Find where the given text appears and provide that cell's center as (X, Y) coordinate. 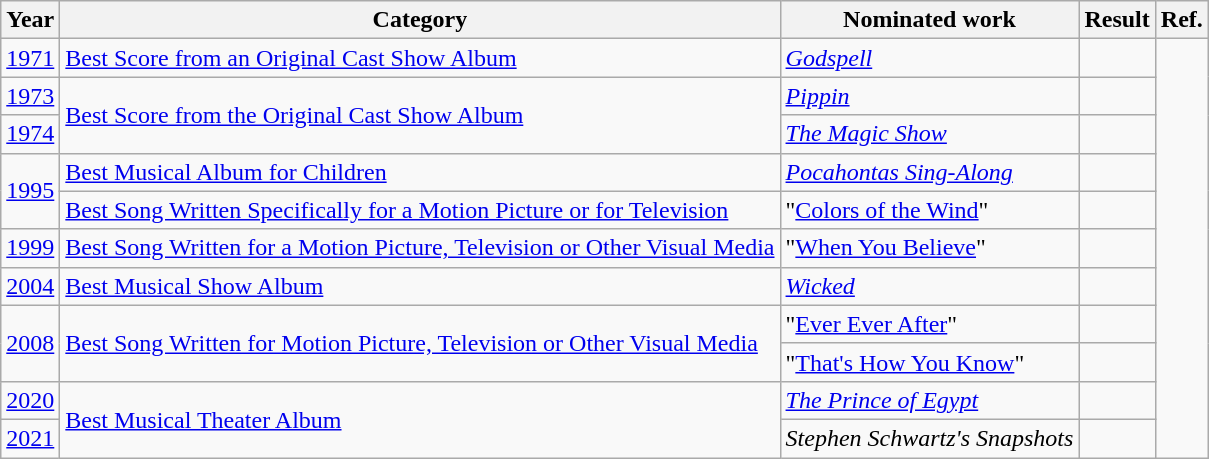
1973 (30, 96)
1999 (30, 248)
Best Musical Theater Album (420, 419)
Pocahontas Sing-Along (930, 172)
Year (30, 20)
Stephen Schwartz's Snapshots (930, 438)
"Colors of the Wind" (930, 210)
Wicked (930, 286)
1971 (30, 58)
2021 (30, 438)
2008 (30, 343)
Best Score from the Original Cast Show Album (420, 115)
1995 (30, 191)
"That's How You Know" (930, 362)
2020 (30, 400)
"Ever Ever After" (930, 324)
Best Song Written Specifically for a Motion Picture or for Television (420, 210)
Result (1117, 20)
The Prince of Egypt (930, 400)
Pippin (930, 96)
1974 (30, 134)
Best Song Written for Motion Picture, Television or Other Visual Media (420, 343)
Best Score from an Original Cast Show Album (420, 58)
The Magic Show (930, 134)
Category (420, 20)
2004 (30, 286)
"When You Believe" (930, 248)
Best Musical Album for Children (420, 172)
Best Song Written for a Motion Picture, Television or Other Visual Media (420, 248)
Best Musical Show Album (420, 286)
Godspell (930, 58)
Nominated work (930, 20)
Ref. (1182, 20)
